Return the [X, Y] coordinate for the center point of the cell that contains the specified text.  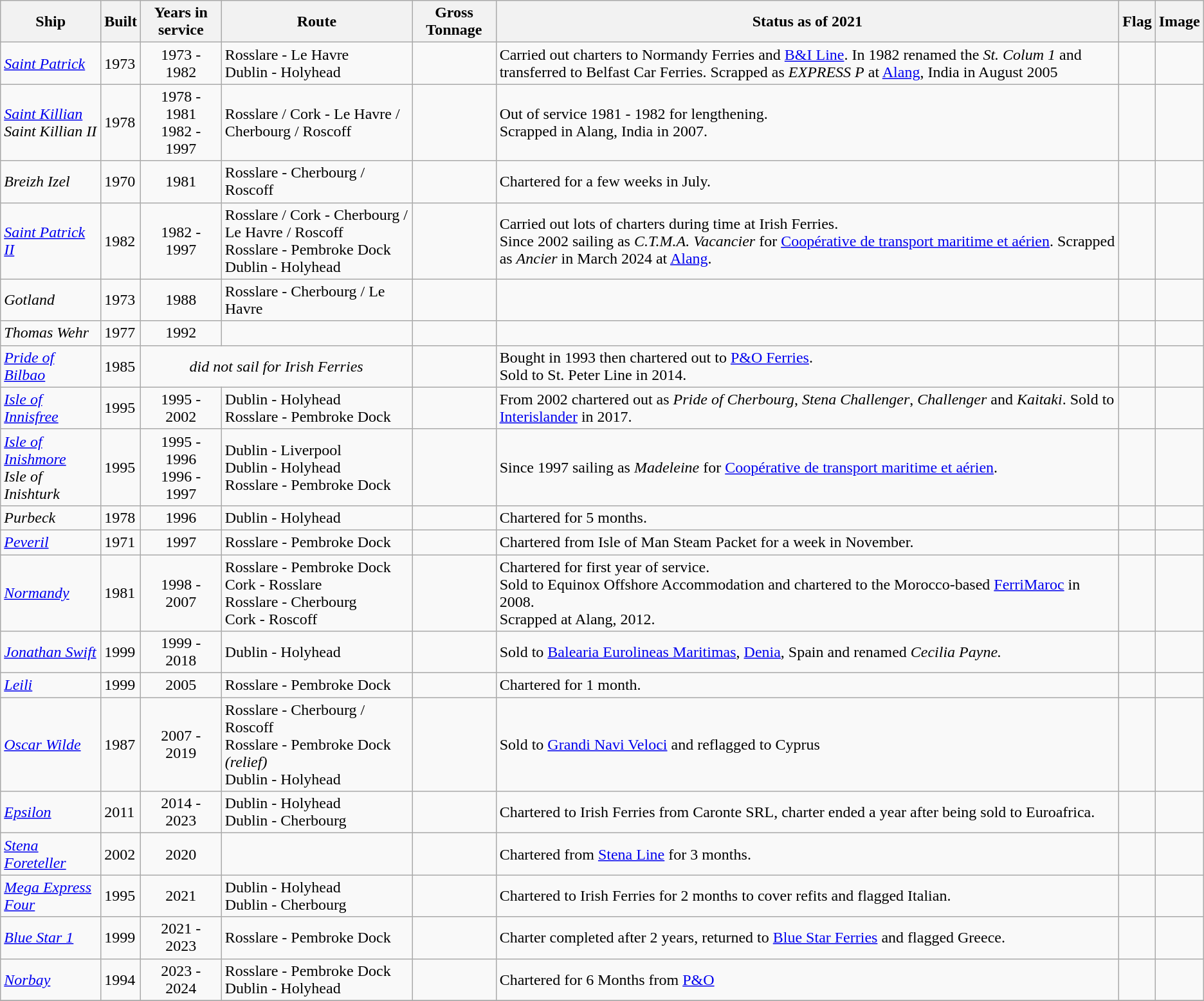
Saint Patrick II [51, 240]
1978 - 19811982 - 1997 [181, 122]
Built [121, 22]
1987 [121, 744]
Chartered from Isle of Man Steam Packet for a week in November. [808, 542]
Epsilon [51, 813]
Gotland [51, 300]
Jonathan Swift [51, 652]
Gross Tonnage [454, 22]
1996 [181, 518]
Rosslare - Pembroke DockCork - RosslareRosslare - CherbourgCork - Roscoff [316, 593]
Breizh Izel [51, 181]
Charter completed after 2 years, returned to Blue Star Ferries and flagged Greece. [808, 937]
1998 - 2007 [181, 593]
2023 - 2024 [181, 980]
Chartered for 5 months. [808, 518]
did not sail for Irish Ferries [276, 366]
Chartered for a few weeks in July. [808, 181]
Status as of 2021 [808, 22]
Saint Patrick [51, 63]
Blue Star 1 [51, 937]
1994 [121, 980]
Saint Killian Saint Killian II [51, 122]
Oscar Wilde [51, 744]
1995 - 19961996 - 1997 [181, 467]
1999 - 2018 [181, 652]
Dublin - LiverpoolDublin - HolyheadRosslare - Pembroke Dock [316, 467]
Stena Foreteller [51, 854]
Peveril [51, 542]
Rosslare - Cherbourg / Roscoff [316, 181]
1971 [121, 542]
Mega Express Four [51, 896]
Isle of Innisfree [51, 408]
1997 [181, 542]
1995 - 2002 [181, 408]
Rosslare - Le HavreDublin - Holyhead [316, 63]
1992 [181, 333]
Ship [51, 22]
2021 - 2023 [181, 937]
Chartered to Irish Ferries for 2 months to cover refits and flagged Italian. [808, 896]
Years in service [181, 22]
Route [316, 22]
Since 1997 sailing as Madeleine for Coopérative de transport maritime et aérien. [808, 467]
1977 [121, 333]
Rosslare - Pembroke DockDublin - Holyhead [316, 980]
Bought in 1993 then chartered out to P&O Ferries.Sold to St. Peter Line in 2014. [808, 366]
1973 - 1982 [181, 63]
2005 [181, 685]
Rosslare / Cork - Cherbourg / Le Havre / RoscoffRosslare - Pembroke DockDublin - Holyhead [316, 240]
From 2002 chartered out as Pride of Cherbourg, Stena Challenger, Challenger and Kaitaki. Sold to Interislander in 2017. [808, 408]
2007 - 2019 [181, 744]
Chartered for 1 month. [808, 685]
1970 [121, 181]
1982 - 1997 [181, 240]
Chartered from Stena Line for 3 months. [808, 854]
Rosslare - Cherbourg / RoscoffRosslare - Pembroke Dock (relief)Dublin - Holyhead [316, 744]
Dublin - HolyheadRosslare - Pembroke Dock [316, 408]
Out of service 1981 - 1982 for lengthening.Scrapped in Alang, India in 2007. [808, 122]
Flag [1137, 22]
Thomas Wehr [51, 333]
1985 [121, 366]
Rosslare - Cherbourg / Le Havre [316, 300]
Rosslare / Cork - Le Havre / Cherbourg / Roscoff [316, 122]
2020 [181, 854]
2021 [181, 896]
Normandy [51, 593]
Norbay [51, 980]
Sold to Balearia Eurolineas Maritimas, Denia, Spain and renamed Cecilia Payne. [808, 652]
2011 [121, 813]
Isle of Inishmore Isle of Inishturk [51, 467]
Sold to Grandi Navi Veloci and reflagged to Cyprus [808, 744]
Leili [51, 685]
2014 - 2023 [181, 813]
Pride of Bilbao [51, 366]
Chartered to Irish Ferries from Caronte SRL, charter ended a year after being sold to Euroafrica. [808, 813]
1982 [121, 240]
1988 [181, 300]
Chartered for 6 Months from P&O [808, 980]
Image [1180, 22]
2002 [121, 854]
Purbeck [51, 518]
